From the cell containing the given text, extract its center point as [X, Y] coordinate. 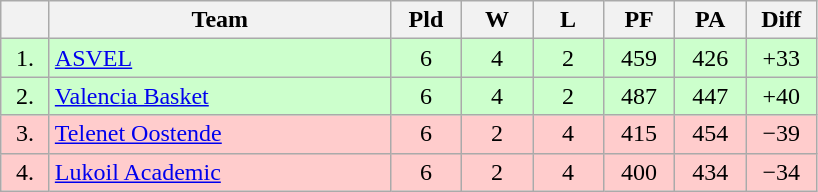
L [568, 20]
PA [710, 20]
487 [640, 96]
−39 [782, 134]
Pld [426, 20]
−34 [782, 172]
2. [26, 96]
1. [26, 58]
W [496, 20]
454 [710, 134]
PF [640, 20]
400 [640, 172]
Valencia Basket [220, 96]
Lukoil Academic [220, 172]
Telenet Oostende [220, 134]
+33 [782, 58]
459 [640, 58]
426 [710, 58]
3. [26, 134]
447 [710, 96]
434 [710, 172]
ASVEL [220, 58]
Diff [782, 20]
4. [26, 172]
+40 [782, 96]
Team [220, 20]
415 [640, 134]
